Locate the cell with the specified text and output its (x, y) center coordinate. 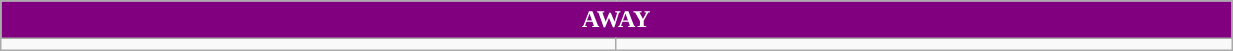
AWAY (616, 20)
